Scan for the cell matching the given text and deliver its [x, y] coordinate at center. 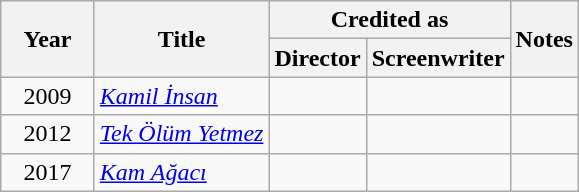
Tek Ölüm Yetmez [182, 134]
2012 [48, 134]
Director [318, 58]
Year [48, 39]
2009 [48, 96]
Screenwriter [438, 58]
Notes [544, 39]
Title [182, 39]
Kam Ağacı [182, 172]
Kamil İnsan [182, 96]
2017 [48, 172]
Credited as [390, 20]
